Extract the [X, Y] coordinate from the center of the cell holding the provided text.  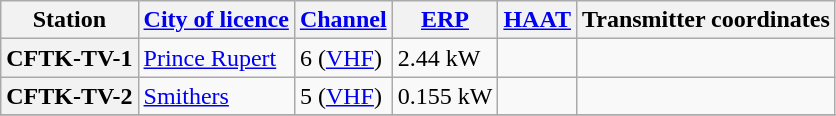
5 (VHF) [343, 96]
ERP [445, 20]
6 (VHF) [343, 58]
City of licence [216, 20]
Channel [343, 20]
Prince Rupert [216, 58]
CFTK-TV-2 [70, 96]
Transmitter coordinates [706, 20]
CFTK-TV-1 [70, 58]
2.44 kW [445, 58]
HAAT [538, 20]
Smithers [216, 96]
0.155 kW [445, 96]
Station [70, 20]
